Scan for the cell matching the given text and deliver its [x, y] coordinate at center. 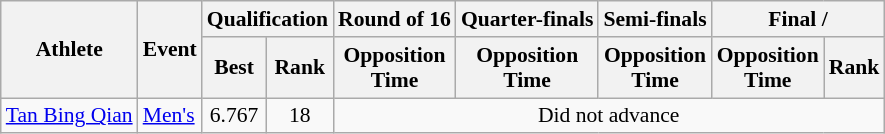
6.767 [234, 116]
Quarter-finals [527, 19]
18 [300, 116]
Tan Bing Qian [70, 116]
Best [234, 68]
Round of 16 [394, 19]
Qualification [268, 19]
Event [170, 50]
Athlete [70, 50]
Semi-finals [654, 19]
Men's [170, 116]
Final / [798, 19]
Did not advance [608, 116]
